Identify which cell holds the provided text, then report its [X, Y] central coordinate. 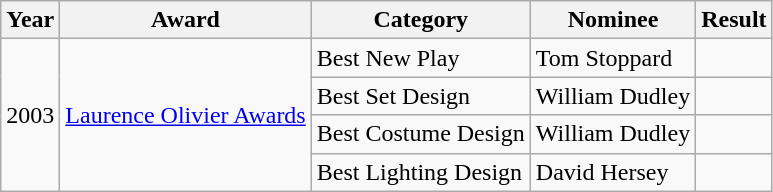
Best New Play [420, 58]
Result [734, 20]
Award [186, 20]
Year [30, 20]
2003 [30, 115]
Best Lighting Design [420, 172]
David Hersey [612, 172]
Tom Stoppard [612, 58]
Best Costume Design [420, 134]
Category [420, 20]
Best Set Design [420, 96]
Nominee [612, 20]
Laurence Olivier Awards [186, 115]
